Search for the cell housing the specified text and yield its [x, y] center coordinate. 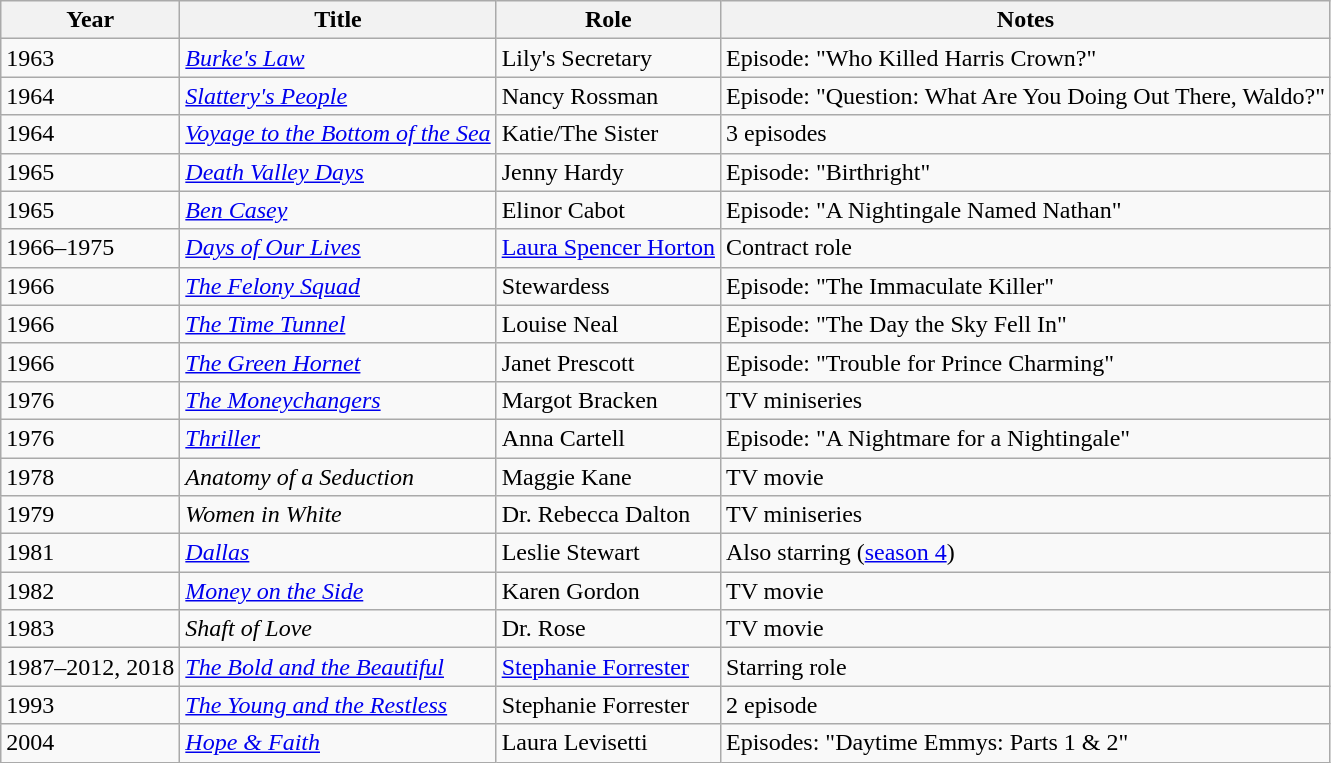
Women in White [338, 515]
Dallas [338, 553]
Days of Our Lives [338, 248]
Maggie Kane [608, 477]
Year [90, 20]
1963 [90, 58]
Leslie Stewart [608, 553]
Burke's Law [338, 58]
The Felony Squad [338, 286]
Episode: "A Nightingale Named Nathan" [1025, 210]
The Young and the Restless [338, 705]
Laura Levisetti [608, 743]
Voyage to the Bottom of the Sea [338, 134]
Anatomy of a Seduction [338, 477]
Title [338, 20]
1978 [90, 477]
Jenny Hardy [608, 172]
2 episode [1025, 705]
1982 [90, 591]
The Green Hornet [338, 362]
Thriller [338, 438]
Katie/The Sister [608, 134]
Contract role [1025, 248]
Margot Bracken [608, 400]
2004 [90, 743]
Dr. Rose [608, 629]
Death Valley Days [338, 172]
Episode: "Question: What Are You Doing Out There, Waldo?" [1025, 96]
Karen Gordon [608, 591]
Also starring (season 4) [1025, 553]
The Moneychangers [338, 400]
Elinor Cabot [608, 210]
Slattery's People [338, 96]
Money on the Side [338, 591]
Shaft of Love [338, 629]
Episode: "Birthright" [1025, 172]
Episode: "Who Killed Harris Crown?" [1025, 58]
Dr. Rebecca Dalton [608, 515]
Episode: "A Nightmare for a Nightingale" [1025, 438]
1987–2012, 2018 [90, 667]
Episodes: "Daytime Emmys: Parts 1 & 2" [1025, 743]
3 episodes [1025, 134]
1966–1975 [90, 248]
1979 [90, 515]
The Time Tunnel [338, 324]
Anna Cartell [608, 438]
Laura Spencer Horton [608, 248]
Episode: "The Day the Sky Fell In" [1025, 324]
Role [608, 20]
Hope & Faith [338, 743]
Notes [1025, 20]
Louise Neal [608, 324]
Ben Casey [338, 210]
1981 [90, 553]
1993 [90, 705]
Janet Prescott [608, 362]
Episode: "Trouble for Prince Charming" [1025, 362]
Starring role [1025, 667]
Episode: "The Immaculate Killer" [1025, 286]
The Bold and the Beautiful [338, 667]
Nancy Rossman [608, 96]
Stewardess [608, 286]
Lily's Secretary [608, 58]
1983 [90, 629]
